Identify which cell holds the provided text, then report its [x, y] central coordinate. 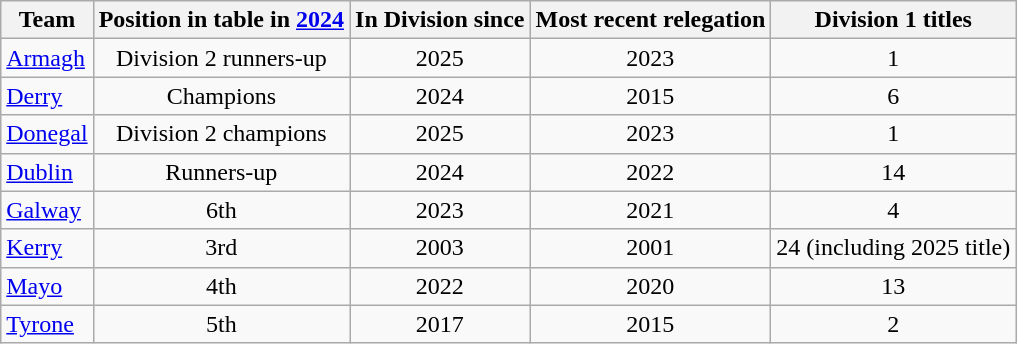
Most recent relegation [650, 20]
2020 [650, 286]
6 [894, 96]
Division 1 titles [894, 20]
14 [894, 172]
3rd [221, 248]
Kerry [47, 248]
4 [894, 210]
Galway [47, 210]
6th [221, 210]
Team [47, 20]
Donegal [47, 134]
Armagh [47, 58]
2001 [650, 248]
Division 2 runners-up [221, 58]
2003 [440, 248]
Mayo [47, 286]
24 (including 2025 title) [894, 248]
Derry [47, 96]
Position in table in 2024 [221, 20]
13 [894, 286]
In Division since [440, 20]
Tyrone [47, 324]
Dublin [47, 172]
Division 2 champions [221, 134]
2 [894, 324]
4th [221, 286]
Champions [221, 96]
2021 [650, 210]
5th [221, 324]
Runners-up [221, 172]
2017 [440, 324]
